Determine the (X, Y) coordinate at the center of the cell enclosing the given text.  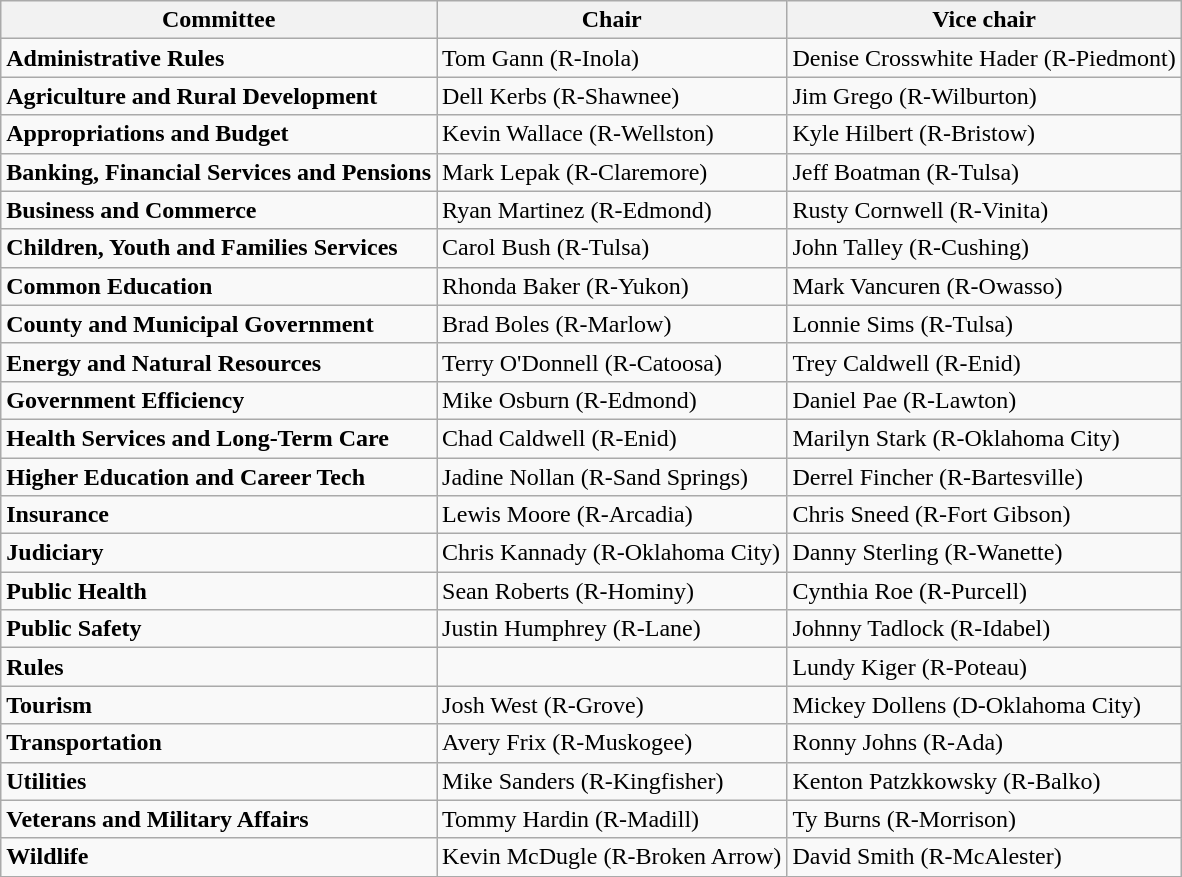
David Smith (R-McAlester) (984, 857)
Kenton Patzkkowsky (R-Balko) (984, 781)
Lonnie Sims (R-Tulsa) (984, 324)
Committee (219, 20)
Mickey Dollens (D-Oklahoma City) (984, 705)
Trey Caldwell (R-Enid) (984, 362)
Business and Commerce (219, 210)
Banking, Financial Services and Pensions (219, 172)
Public Health (219, 591)
Mike Osburn (R-Edmond) (612, 400)
Utilities (219, 781)
Government Efficiency (219, 400)
Jeff Boatman (R-Tulsa) (984, 172)
Ronny Johns (R-Ada) (984, 743)
Derrel Fincher (R-Bartesville) (984, 477)
Higher Education and Career Tech (219, 477)
Jadine Nollan (R-Sand Springs) (612, 477)
Kevin McDugle (R-Broken Arrow) (612, 857)
John Talley (R-Cushing) (984, 248)
Agriculture and Rural Development (219, 96)
Kevin Wallace (R-Wellston) (612, 134)
Veterans and Military Affairs (219, 819)
County and Municipal Government (219, 324)
Wildlife (219, 857)
Energy and Natural Resources (219, 362)
Transportation (219, 743)
Lundy Kiger (R-Poteau) (984, 667)
Josh West (R-Grove) (612, 705)
Terry O'Donnell (R-Catoosa) (612, 362)
Rusty Cornwell (R-Vinita) (984, 210)
Cynthia Roe (R-Purcell) (984, 591)
Daniel Pae (R-Lawton) (984, 400)
Appropriations and Budget (219, 134)
Brad Boles (R-Marlow) (612, 324)
Avery Frix (R-Muskogee) (612, 743)
Chair (612, 20)
Dell Kerbs (R-Shawnee) (612, 96)
Sean Roberts (R-Hominy) (612, 591)
Tommy Hardin (R-Madill) (612, 819)
Rhonda Baker (R-Yukon) (612, 286)
Justin Humphrey (R-Lane) (612, 629)
Carol Bush (R-Tulsa) (612, 248)
Mark Vancuren (R-Owasso) (984, 286)
Health Services and Long-Term Care (219, 438)
Mike Sanders (R-Kingfisher) (612, 781)
Tom Gann (R-Inola) (612, 58)
Children, Youth and Families Services (219, 248)
Danny Sterling (R-Wanette) (984, 553)
Chad Caldwell (R-Enid) (612, 438)
Lewis Moore (R-Arcadia) (612, 515)
Vice chair (984, 20)
Denise Crosswhite Hader (R-Piedmont) (984, 58)
Chris Kannady (R-Oklahoma City) (612, 553)
Chris Sneed (R-Fort Gibson) (984, 515)
Common Education (219, 286)
Kyle Hilbert (R-Bristow) (984, 134)
Administrative Rules (219, 58)
Tourism (219, 705)
Public Safety (219, 629)
Marilyn Stark (R-Oklahoma City) (984, 438)
Judiciary (219, 553)
Insurance (219, 515)
Jim Grego (R-Wilburton) (984, 96)
Johnny Tadlock (R-Idabel) (984, 629)
Ty Burns (R-Morrison) (984, 819)
Ryan Martinez (R-Edmond) (612, 210)
Rules (219, 667)
Mark Lepak (R-Claremore) (612, 172)
